Pinpoint the cell where the given text exists, returning its [x, y] midpoint coordinate. 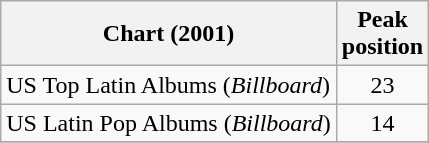
Peakposition [382, 34]
US Top Latin Albums (Billboard) [169, 85]
US Latin Pop Albums (Billboard) [169, 123]
Chart (2001) [169, 34]
14 [382, 123]
23 [382, 85]
